Extract the (X, Y) coordinate from the center of the cell holding the provided text.  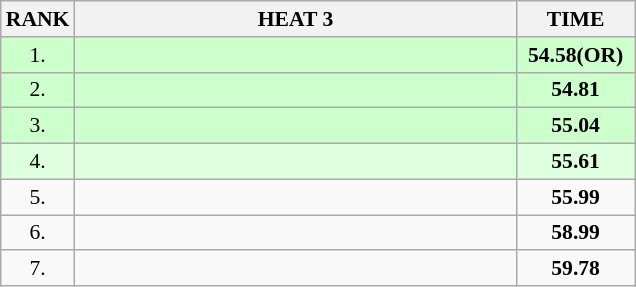
5. (38, 197)
TIME (576, 19)
1. (38, 55)
3. (38, 126)
58.99 (576, 233)
4. (38, 162)
55.99 (576, 197)
59.78 (576, 269)
2. (38, 90)
54.81 (576, 90)
6. (38, 233)
7. (38, 269)
55.61 (576, 162)
55.04 (576, 126)
RANK (38, 19)
HEAT 3 (295, 19)
54.58(OR) (576, 55)
